Identify which cell holds the provided text, then report its (x, y) central coordinate. 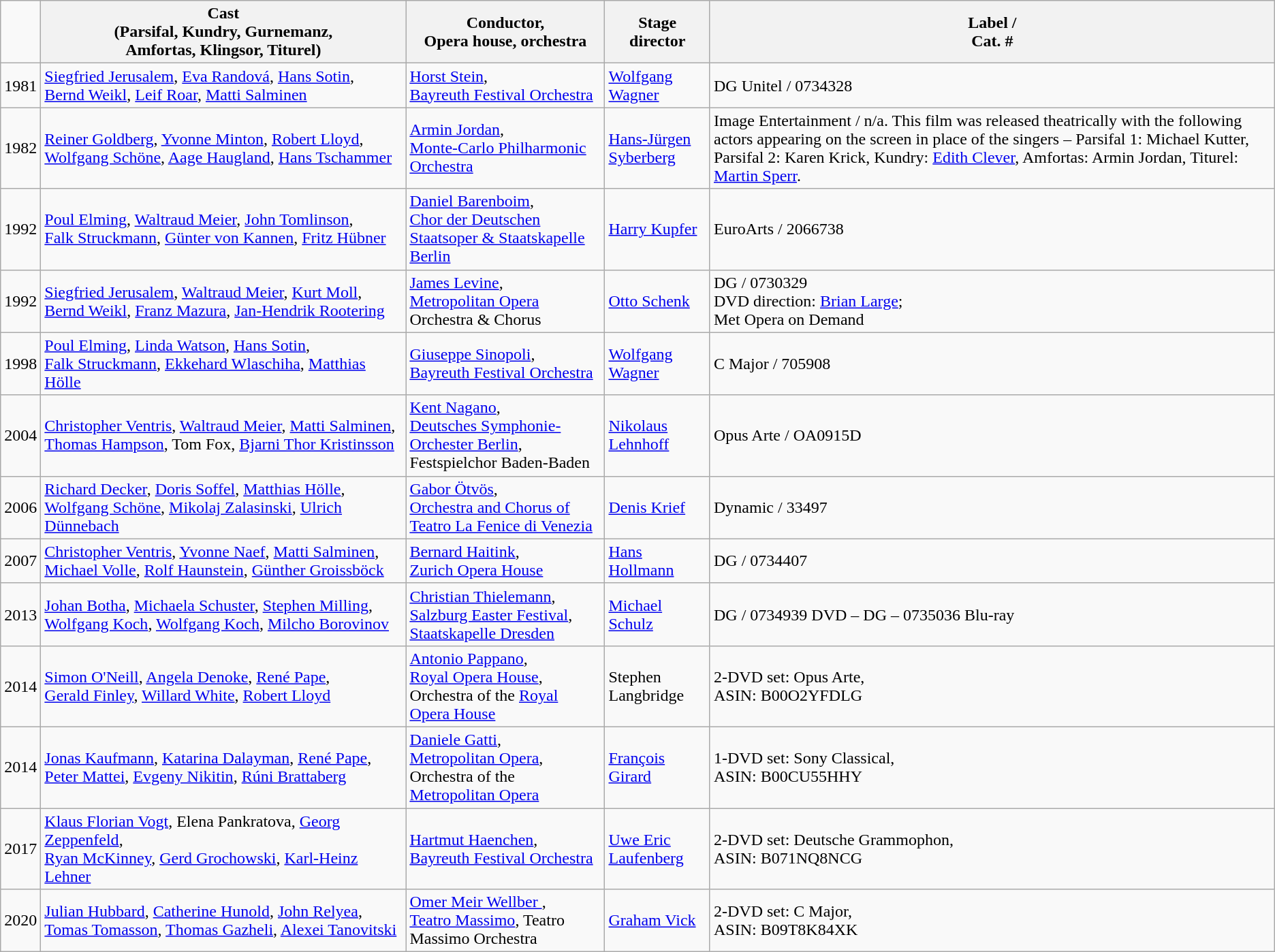
Graham Vick (658, 921)
Nikolaus Lehnhoff (658, 436)
Horst Stein,Bayreuth Festival Orchestra (505, 86)
Hartmut Haenchen,Bayreuth Festival Orchestra (505, 848)
Siegfried Jerusalem, Waltraud Meier, Kurt Moll,Bernd Weikl, Franz Mazura, Jan-Hendrik Rootering (223, 301)
Poul Elming, Waltraud Meier, John Tomlinson,Falk Struckmann, Günter von Kannen, Fritz Hübner (223, 229)
2017 (20, 848)
Michael Schulz (658, 614)
Klaus Florian Vogt, Elena Pankratova, Georg Zeppenfeld,Ryan McKinney, Gerd Grochowski, Karl-Heinz Lehner (223, 848)
Poul Elming, Linda Watson, Hans Sotin,Falk Struckmann, Ekkehard Wlaschiha, Matthias Hölle (223, 364)
Cast(Parsifal, Kundry, Gurnemanz,Amfortas, Klingsor, Titurel) (223, 32)
2-DVD set: C Major,ASIN: B09T8K84XK (992, 921)
Julian Hubbard, Catherine Hunold, John Relyea,Tomas Tomasson, Thomas Gazheli, Alexei Tanovitski (223, 921)
Daniele Gatti,Metropolitan Opera, Orchestra of the Metropolitan Opera (505, 767)
Otto Schenk (658, 301)
2006 (20, 507)
1982 (20, 148)
Reiner Goldberg, Yvonne Minton, Robert Lloyd,Wolfgang Schöne, Aage Haugland, Hans Tschammer (223, 148)
Richard Decker, Doris Soffel, Matthias Hölle,Wolfgang Schöne, Mikolaj Zalasinski, Ulrich Dünnebach (223, 507)
DG / 0734939 DVD – DG – 0735036 Blu-ray (992, 614)
2020 (20, 921)
2-DVD set: Opus Arte,ASIN: B00O2YFDLG (992, 686)
Giuseppe Sinopoli,Bayreuth Festival Orchestra (505, 364)
1998 (20, 364)
DG Unitel / 0734328 (992, 86)
Simon O'Neill, Angela Denoke, René Pape,Gerald Finley, Willard White, Robert Lloyd (223, 686)
Bernard Haitink,Zurich Opera House (505, 561)
Dynamic / 33497 (992, 507)
C Major / 705908 (992, 364)
Stage director (658, 32)
Christian Thielemann,Salzburg Easter Festival, Staatskapelle Dresden (505, 614)
2-DVD set: Deutsche Grammophon,ASIN: B071NQ8NCG (992, 848)
Denis Krief (658, 507)
Label /Cat. # (992, 32)
François Girard (658, 767)
Armin Jordan,Monte-Carlo Philharmonic Orchestra (505, 148)
DG / 0730329DVD direction: Brian Large;Met Opera on Demand (992, 301)
Kent Nagano,Deutsches Symphonie-Orchester Berlin, Festspielchor Baden-Baden (505, 436)
Opus Arte / OA0915D (992, 436)
Uwe Eric Laufenberg (658, 848)
Jonas Kaufmann, Katarina Dalayman, René Pape,Peter Mattei, Evgeny Nikitin, Rúni Brattaberg (223, 767)
EuroArts / 2066738 (992, 229)
2004 (20, 436)
Omer Meir Wellber ,Teatro Massimo, Teatro Massimo Orchestra (505, 921)
Conductor,Opera house, orchestra (505, 32)
2007 (20, 561)
Christopher Ventris, Waltraud Meier, Matti Salminen,Thomas Hampson, Tom Fox, Bjarni Thor Kristinsson (223, 436)
Siegfried Jerusalem, Eva Randová, Hans Sotin,Bernd Weikl, Leif Roar, Matti Salminen (223, 86)
Gabor Ötvös,Orchestra and Chorus of Teatro La Fenice di Venezia (505, 507)
1-DVD set: Sony Classical,ASIN: B00CU55HHY (992, 767)
Stephen Langbridge (658, 686)
2013 (20, 614)
Christopher Ventris, Yvonne Naef, Matti Salminen,Michael Volle, Rolf Haunstein, Günther Groissböck (223, 561)
Hans Hollmann (658, 561)
James Levine,Metropolitan Opera Orchestra & Chorus (505, 301)
Antonio Pappano,Royal Opera House, Orchestra of the Royal Opera House (505, 686)
Daniel Barenboim,Chor der Deutschen Staatsoper & Staatskapelle Berlin (505, 229)
Johan Botha, Michaela Schuster, Stephen Milling,Wolfgang Koch, Wolfgang Koch, Milcho Borovinov (223, 614)
1981 (20, 86)
Hans-Jürgen Syberberg (658, 148)
Harry Kupfer (658, 229)
DG / 0734407 (992, 561)
